Return [X, Y] of the center of cell containing provided text 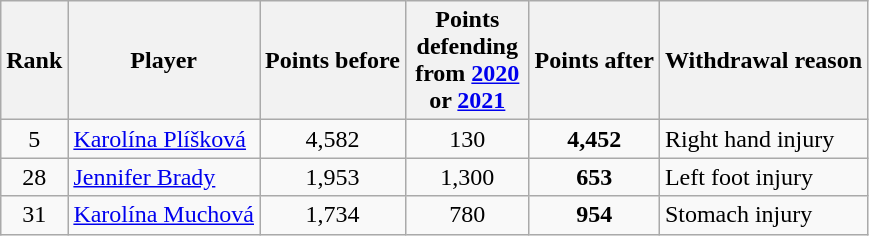
Withdrawal reason [763, 60]
5 [34, 139]
Points defending from 2020 or 2021 [467, 60]
Stomach injury [763, 215]
Player [164, 60]
954 [594, 215]
Jennifer Brady [164, 177]
1,953 [333, 177]
130 [467, 139]
Rank [34, 60]
31 [34, 215]
Left foot injury [763, 177]
4,582 [333, 139]
Right hand injury [763, 139]
Karolína Muchová [164, 215]
28 [34, 177]
780 [467, 215]
4,452 [594, 139]
Points before [333, 60]
Points after [594, 60]
1,300 [467, 177]
1,734 [333, 215]
653 [594, 177]
Karolína Plíšková [164, 139]
